Return [X, Y] of the center of cell containing provided text 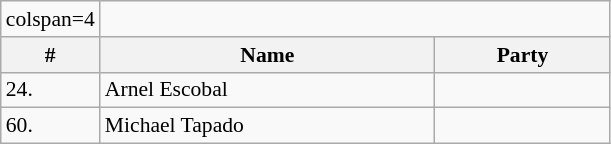
Michael Tapado [268, 126]
# [50, 55]
Name [268, 55]
24. [50, 90]
colspan=4 [50, 19]
60. [50, 126]
Party [522, 55]
Arnel Escobal [268, 90]
